Extract the [X, Y] coordinate from the center of the cell holding the provided text.  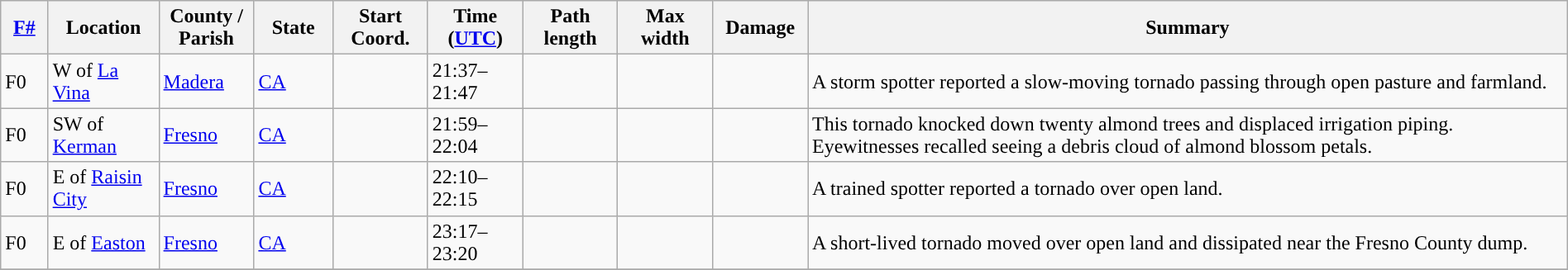
23:17–23:20 [475, 243]
A storm spotter reported a slow-moving tornado passing through open pasture and farmland. [1188, 81]
Path length [571, 28]
A short-lived tornado moved over open land and dissipated near the Fresno County dump. [1188, 243]
Start Coord. [380, 28]
This tornado knocked down twenty almond trees and displaced irrigation piping. Eyewitnesses recalled seeing a debris cloud of almond blossom petals. [1188, 135]
Madera [207, 81]
21:37–21:47 [475, 81]
21:59–22:04 [475, 135]
Location [103, 28]
E of Easton [103, 243]
F# [25, 28]
22:10–22:15 [475, 188]
State [294, 28]
A trained spotter reported a tornado over open land. [1188, 188]
Damage [761, 28]
E of Raisin City [103, 188]
SW of Kerman [103, 135]
W of La Vina [103, 81]
Max width [665, 28]
Summary [1188, 28]
County / Parish [207, 28]
Time (UTC) [475, 28]
